Return (X, Y) of the center of cell containing provided text 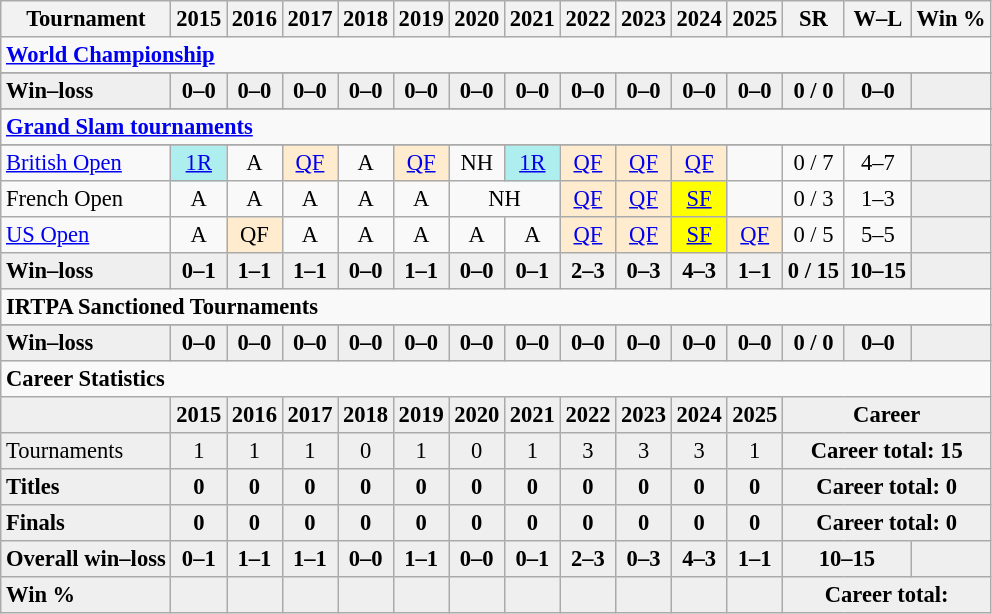
Career total: 15 (887, 451)
Career (887, 415)
World Championship (496, 55)
IRTPA Sanctioned Tournaments (496, 307)
5–5 (878, 235)
Career total: (887, 595)
0 / 7 (814, 163)
Tournament (86, 19)
1–3 (878, 199)
British Open (86, 163)
Overall win–loss (86, 559)
0 / 3 (814, 199)
0 / 15 (814, 271)
SR (814, 19)
4–7 (878, 163)
Grand Slam tournaments (496, 127)
Career Statistics (496, 379)
French Open (86, 199)
US Open (86, 235)
0 / 5 (814, 235)
Titles (86, 487)
Tournaments (86, 451)
W–L (878, 19)
Finals (86, 523)
